Extract the (x, y) coordinate from the center of the cell holding the provided text.  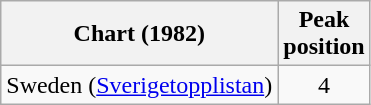
Chart (1982) (140, 34)
Sweden (Sverigetopplistan) (140, 85)
Peakposition (324, 34)
4 (324, 85)
